Output the [X, Y] coordinate of the center of the cell containing the given text.  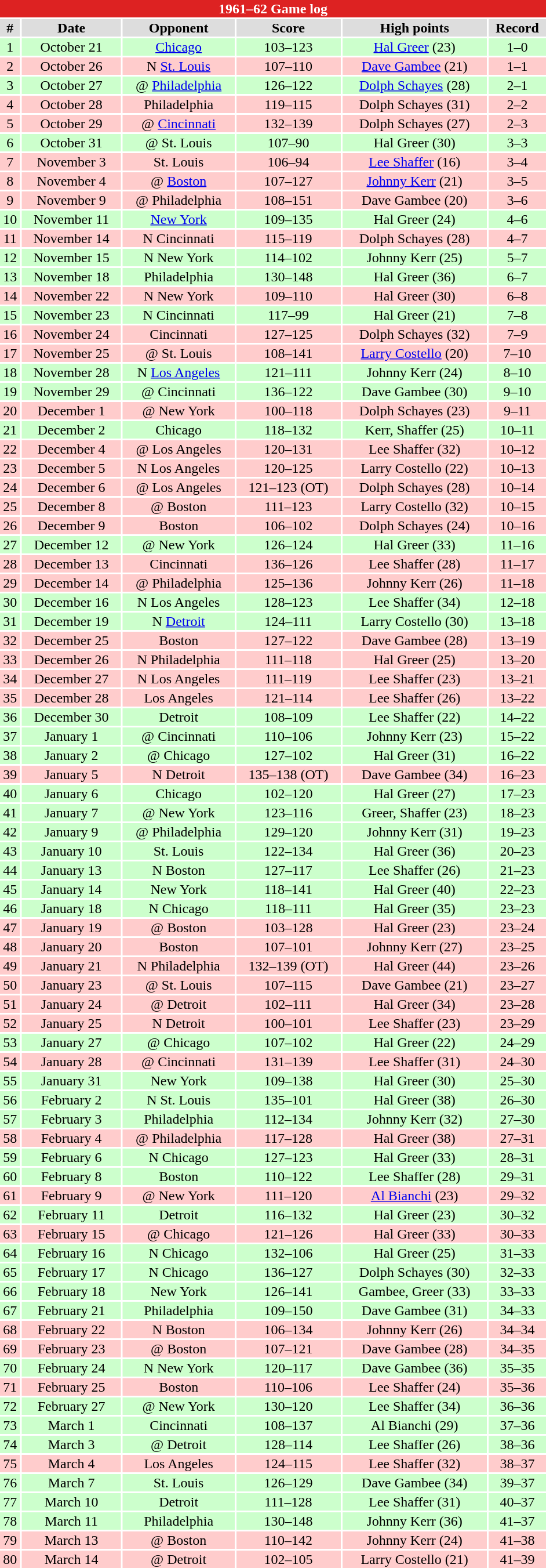
41–37 [517, 1521]
111–123 [289, 506]
30–32 [517, 1215]
Larry Costello (22) [414, 468]
Johnny Kerr (32) [414, 1119]
Gambee, Greer (33) [414, 1291]
7 [10, 162]
December 2 [71, 430]
Johnny Kerr (21) [414, 181]
132–139 [289, 124]
103–128 [289, 928]
Al Bianchi (29) [414, 1425]
March 4 [71, 1464]
10 [10, 219]
109–135 [289, 219]
124–115 [289, 1464]
January 20 [71, 947]
16–23 [517, 774]
Larry Costello (30) [414, 621]
Hal Greer (31) [414, 755]
117–99 [289, 315]
127–102 [289, 755]
75 [10, 1464]
Hal Greer (24) [414, 219]
6–8 [517, 296]
March 10 [71, 1502]
128–123 [289, 602]
118–132 [289, 430]
69 [10, 1349]
119–115 [289, 104]
1961–62 Game log [273, 9]
Lee Shaffer (24) [414, 1387]
October 26 [71, 66]
Johnny Kerr (23) [414, 736]
107–101 [289, 947]
19–23 [517, 832]
November 4 [71, 181]
October 28 [71, 104]
121–111 [289, 372]
117–128 [289, 1138]
103–123 [289, 47]
Hal Greer (40) [414, 889]
34–33 [517, 1310]
2–2 [517, 104]
29–31 [517, 1176]
28–31 [517, 1157]
66 [10, 1291]
November 3 [71, 162]
3 [10, 85]
3–5 [517, 181]
60 [10, 1176]
74 [10, 1444]
126–122 [289, 85]
March 1 [71, 1425]
136–122 [289, 392]
23 [10, 468]
Score [289, 28]
107–102 [289, 1042]
9–10 [517, 392]
76 [10, 1483]
65 [10, 1272]
129–120 [289, 832]
Johnny Kerr (31) [414, 832]
7–10 [517, 353]
106–94 [289, 162]
59 [10, 1157]
33–33 [517, 1291]
53 [10, 1042]
107–110 [289, 66]
122–134 [289, 851]
26–30 [517, 1100]
39 [10, 774]
109–150 [289, 1310]
Dolph Schayes (30) [414, 1272]
High points [414, 28]
February 21 [71, 1310]
13–21 [517, 679]
January 7 [71, 813]
116–132 [289, 1215]
Hal Greer (35) [414, 908]
Dolph Schayes (24) [414, 526]
December 25 [71, 640]
January 2 [71, 755]
67 [10, 1310]
126–141 [289, 1291]
131–139 [289, 1062]
121–126 [289, 1234]
52 [10, 1023]
15–22 [517, 736]
Kerr, Shaffer (25) [414, 430]
24–30 [517, 1062]
2–1 [517, 85]
7–8 [517, 315]
February 16 [71, 1253]
November 24 [71, 334]
January 25 [71, 1023]
November 9 [71, 200]
November 18 [71, 277]
15 [10, 315]
23–29 [517, 1023]
24 [10, 487]
63 [10, 1234]
January 13 [71, 870]
61 [10, 1196]
73 [10, 1425]
111–119 [289, 679]
February 2 [71, 1100]
41–38 [517, 1540]
Larry Costello (32) [414, 506]
135–138 (OT) [289, 774]
10–15 [517, 506]
Al Bianchi (23) [414, 1196]
35–35 [517, 1368]
February 6 [71, 1157]
102–111 [289, 1004]
October 27 [71, 85]
January 10 [71, 851]
27–31 [517, 1138]
34–34 [517, 1330]
Hal Greer (44) [414, 966]
55 [10, 1081]
110–122 [289, 1176]
37 [10, 736]
44 [10, 870]
64 [10, 1253]
January 9 [71, 832]
56 [10, 1100]
108–151 [289, 200]
114–102 [289, 258]
December 9 [71, 526]
34–35 [517, 1349]
54 [10, 1062]
November 14 [71, 238]
Dave Gambee (36) [414, 1368]
100–118 [289, 411]
21–23 [517, 870]
March 11 [71, 1521]
124–111 [289, 621]
120–131 [289, 449]
February 18 [71, 1291]
127–122 [289, 640]
38–37 [517, 1464]
February 24 [71, 1368]
107–121 [289, 1349]
111–120 [289, 1196]
January 28 [71, 1062]
January 19 [71, 928]
January 31 [71, 1081]
January 6 [71, 794]
December 5 [71, 468]
22–23 [517, 889]
34 [10, 679]
130–120 [289, 1406]
March 13 [71, 1540]
107–127 [289, 181]
November 25 [71, 353]
November 11 [71, 219]
41–39 [517, 1559]
115–119 [289, 238]
6–7 [517, 277]
50 [10, 985]
58 [10, 1138]
23–25 [517, 947]
February 4 [71, 1138]
136–126 [289, 564]
35 [10, 698]
127–117 [289, 870]
32–33 [517, 1272]
January 18 [71, 908]
40–37 [517, 1502]
102–105 [289, 1559]
December 19 [71, 621]
December 8 [71, 506]
125–136 [289, 583]
42 [10, 832]
December 12 [71, 545]
Record [517, 28]
106–102 [289, 526]
10–12 [517, 449]
49 [10, 966]
48 [10, 947]
72 [10, 1406]
30–33 [517, 1234]
January 14 [71, 889]
107–90 [289, 143]
December 26 [71, 660]
14 [10, 296]
45 [10, 889]
19 [10, 392]
126–129 [289, 1483]
Dave Gambee (20) [414, 200]
10–14 [517, 487]
December 28 [71, 698]
110–142 [289, 1540]
Dave Gambee (30) [414, 392]
4–7 [517, 238]
October 29 [71, 124]
109–138 [289, 1081]
February 17 [71, 1272]
127–125 [289, 334]
Dolph Schayes (32) [414, 334]
1–0 [517, 47]
1–1 [517, 66]
# [10, 28]
23–26 [517, 966]
November 15 [71, 258]
135–101 [289, 1100]
118–111 [289, 908]
31 [10, 621]
January 21 [71, 966]
February 22 [71, 1330]
23–24 [517, 928]
16–22 [517, 755]
11 [10, 238]
11–17 [517, 564]
Greer, Shaffer (23) [414, 813]
132–139 (OT) [289, 966]
68 [10, 1330]
35–36 [517, 1387]
111–128 [289, 1502]
March 7 [71, 1483]
8 [10, 181]
123–116 [289, 813]
Dave Gambee (31) [414, 1310]
November 22 [71, 296]
December 1 [71, 411]
December 4 [71, 449]
October 21 [71, 47]
23–27 [517, 985]
100–101 [289, 1023]
13–18 [517, 621]
29–32 [517, 1196]
Johnny Kerr (25) [414, 258]
February 3 [71, 1119]
2 [10, 66]
Hal Greer (22) [414, 1042]
Dolph Schayes (31) [414, 104]
5–7 [517, 258]
37–36 [517, 1425]
3–3 [517, 143]
December 6 [71, 487]
36–36 [517, 1406]
February 8 [71, 1176]
Johnny Kerr (36) [414, 1521]
23–28 [517, 1004]
9 [10, 200]
47 [10, 928]
77 [10, 1502]
February 23 [71, 1349]
17–23 [517, 794]
9–11 [517, 411]
October 31 [71, 143]
Dolph Schayes (23) [414, 411]
26 [10, 526]
Dolph Schayes (27) [414, 124]
46 [10, 908]
102–120 [289, 794]
79 [10, 1540]
December 16 [71, 602]
November 28 [71, 372]
38 [10, 755]
Hal Greer (34) [414, 1004]
40 [10, 794]
2–3 [517, 124]
January 27 [71, 1042]
February 9 [71, 1196]
12 [10, 258]
107–115 [289, 985]
November 29 [71, 392]
4–6 [517, 219]
18 [10, 372]
121–123 (OT) [289, 487]
March 3 [71, 1444]
Date [71, 28]
6 [10, 143]
27 [10, 545]
December 30 [71, 717]
78 [10, 1521]
Larry Costello (20) [414, 353]
41 [10, 813]
12–18 [517, 602]
108–109 [289, 717]
14–22 [517, 717]
January 24 [71, 1004]
31–33 [517, 1253]
118–141 [289, 889]
February 11 [71, 1215]
121–114 [289, 698]
51 [10, 1004]
13–20 [517, 660]
Lee Shaffer (22) [414, 717]
128–114 [289, 1444]
18–23 [517, 813]
13 [10, 277]
November 23 [71, 315]
132–106 [289, 1253]
March 14 [71, 1559]
62 [10, 1215]
7–9 [517, 334]
126–124 [289, 545]
December 14 [71, 583]
13–19 [517, 640]
24–29 [517, 1042]
February 25 [71, 1387]
February 15 [71, 1234]
Larry Costello (21) [414, 1559]
22 [10, 449]
120–117 [289, 1368]
1 [10, 47]
39–37 [517, 1483]
120–125 [289, 468]
108–137 [289, 1425]
30 [10, 602]
Opponent [179, 28]
10–11 [517, 430]
32 [10, 640]
11–16 [517, 545]
80 [10, 1559]
43 [10, 851]
29 [10, 583]
25 [10, 506]
25–30 [517, 1081]
4 [10, 104]
December 27 [71, 679]
111–118 [289, 660]
38–36 [517, 1444]
5 [10, 124]
20 [10, 411]
36 [10, 717]
127–123 [289, 1157]
17 [10, 353]
23–23 [517, 908]
70 [10, 1368]
33 [10, 660]
20–23 [517, 851]
11–18 [517, 583]
27–30 [517, 1119]
71 [10, 1387]
28 [10, 564]
January 23 [71, 985]
3–4 [517, 162]
16 [10, 334]
Johnny Kerr (27) [414, 947]
106–134 [289, 1330]
3–6 [517, 200]
57 [10, 1119]
10–16 [517, 526]
Hal Greer (27) [414, 794]
8–10 [517, 372]
Lee Shaffer (16) [414, 162]
Hal Greer (21) [414, 315]
February 27 [71, 1406]
10–13 [517, 468]
January 5 [71, 774]
108–141 [289, 353]
13–22 [517, 698]
21 [10, 430]
109–110 [289, 296]
January 1 [71, 736]
112–134 [289, 1119]
December 13 [71, 564]
136–127 [289, 1272]
